Scan for the cell matching the given text and deliver its [X, Y] coordinate at center. 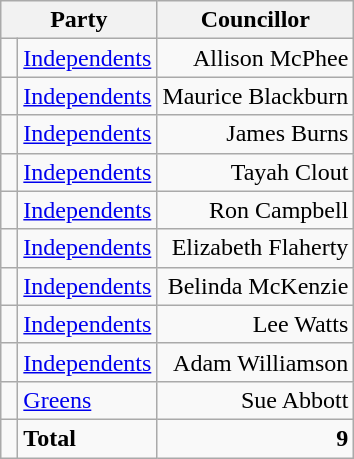
Total [88, 438]
Adam Williamson [256, 362]
Lee Watts [256, 324]
Ron Campbell [256, 210]
9 [256, 438]
Greens [88, 400]
Councillor [256, 20]
Sue Abbott [256, 400]
Elizabeth Flaherty [256, 248]
Party [79, 20]
Allison McPhee [256, 58]
James Burns [256, 134]
Tayah Clout [256, 172]
Belinda McKenzie [256, 286]
Maurice Blackburn [256, 96]
